Return [X, Y] of the center of cell containing provided text 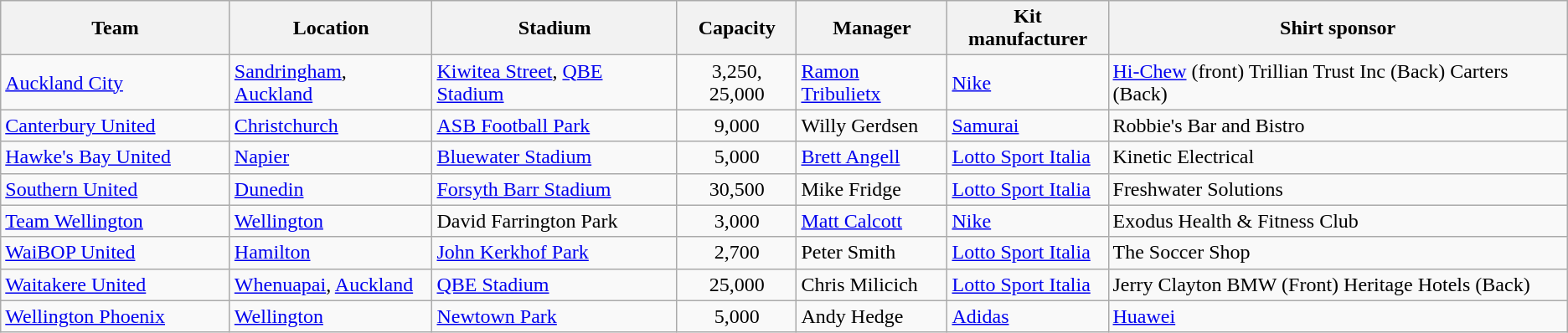
Newtown Park [554, 316]
Kinetic Electrical [1338, 157]
David Farrington Park [554, 221]
Andy Hedge [872, 316]
Location [331, 28]
ASB Football Park [554, 126]
Southern United [116, 189]
Dunedin [331, 189]
Robbie's Bar and Bistro [1338, 126]
Adidas [1028, 316]
Auckland City [116, 82]
Ramon Tribulietx [872, 82]
Capacity [736, 28]
The Soccer Shop [1338, 253]
Kiwitea Street, QBE Stadium [554, 82]
Napier [331, 157]
Mike Fridge [872, 189]
9,000 [736, 126]
Bluewater Stadium [554, 157]
Kit manufacturer [1028, 28]
3,250, 25,000 [736, 82]
2,700 [736, 253]
Peter Smith [872, 253]
Chris Milicich [872, 284]
Jerry Clayton BMW (Front) Heritage Hotels (Back) [1338, 284]
Manager [872, 28]
Team [116, 28]
Team Wellington [116, 221]
Brett Angell [872, 157]
QBE Stadium [554, 284]
Hamilton [331, 253]
Christchurch [331, 126]
Forsyth Barr Stadium [554, 189]
30,500 [736, 189]
Sandringham, Auckland [331, 82]
Hi-Chew (front) Trillian Trust Inc (Back) Carters (Back) [1338, 82]
Huawei [1338, 316]
Whenuapai, Auckland [331, 284]
Matt Calcott [872, 221]
John Kerkhof Park [554, 253]
Exodus Health & Fitness Club [1338, 221]
Willy Gerdsen [872, 126]
Hawke's Bay United [116, 157]
Samurai [1028, 126]
Waitakere United [116, 284]
25,000 [736, 284]
Stadium [554, 28]
Canterbury United [116, 126]
WaiBOP United [116, 253]
Freshwater Solutions [1338, 189]
Shirt sponsor [1338, 28]
Wellington Phoenix [116, 316]
3,000 [736, 221]
